Output the (X, Y) coordinate of the center of the cell containing the given text.  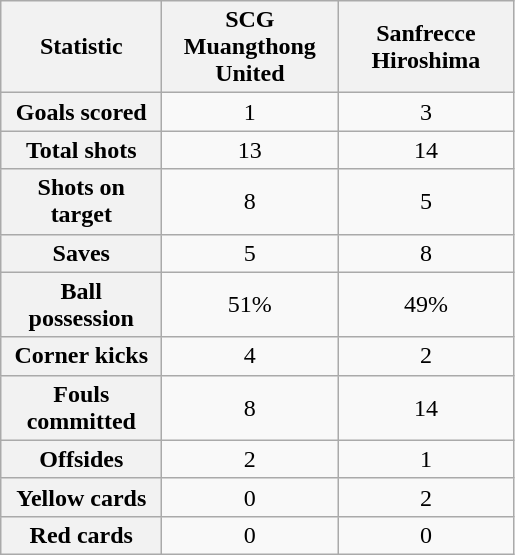
Saves (82, 253)
Statistic (82, 47)
51% (250, 304)
Total shots (82, 150)
Red cards (82, 535)
Sanfrecce Hiroshima (426, 47)
Goals scored (82, 112)
SCG Muangthong United (250, 47)
Ball possession (82, 304)
Shots on target (82, 202)
49% (426, 304)
Yellow cards (82, 497)
13 (250, 150)
3 (426, 112)
Offsides (82, 459)
Fouls committed (82, 408)
Corner kicks (82, 356)
4 (250, 356)
